Identify which cell holds the provided text, then report its (x, y) central coordinate. 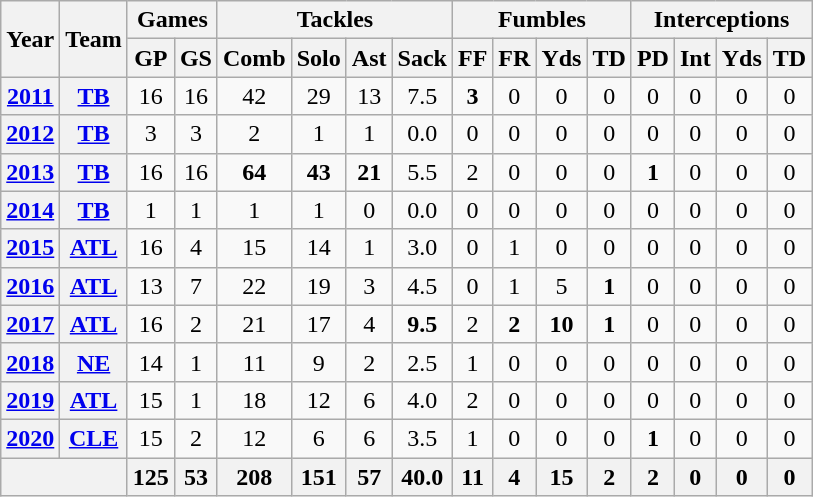
9.5 (422, 324)
2020 (30, 438)
Year (30, 39)
GS (196, 58)
CLE (94, 438)
2012 (30, 134)
29 (318, 96)
22 (254, 286)
Ast (369, 58)
2013 (30, 172)
2016 (30, 286)
2.5 (422, 362)
4.0 (422, 400)
5.5 (422, 172)
7 (196, 286)
40.0 (422, 477)
Solo (318, 58)
19 (318, 286)
Sack (422, 58)
208 (254, 477)
FF (472, 58)
PD (652, 58)
2014 (30, 210)
NE (94, 362)
3.0 (422, 248)
7.5 (422, 96)
9 (318, 362)
Int (695, 58)
FR (514, 58)
5 (562, 286)
3.5 (422, 438)
GP (150, 58)
Comb (254, 58)
57 (369, 477)
Fumbles (542, 20)
2018 (30, 362)
43 (318, 172)
2011 (30, 96)
Team (94, 39)
10 (562, 324)
Games (172, 20)
2017 (30, 324)
64 (254, 172)
18 (254, 400)
2015 (30, 248)
125 (150, 477)
151 (318, 477)
Interceptions (721, 20)
2019 (30, 400)
4.5 (422, 286)
53 (196, 477)
17 (318, 324)
42 (254, 96)
Tackles (334, 20)
